Pinpoint the cell where the given text exists, returning its [X, Y] midpoint coordinate. 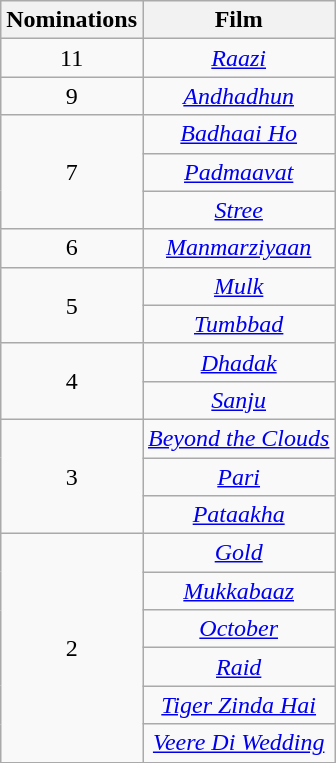
Badhaai Ho [238, 134]
Beyond the Clouds [238, 438]
Sanju [238, 400]
7 [72, 172]
9 [72, 96]
Stree [238, 210]
Tumbbad [238, 324]
Raid [238, 667]
Gold [238, 553]
3 [72, 476]
Veere Di Wedding [238, 743]
Padmaavat [238, 172]
Film [238, 20]
Dhadak [238, 362]
Mulk [238, 286]
Raazi [238, 58]
11 [72, 58]
5 [72, 305]
Tiger Zinda Hai [238, 705]
Pataakha [238, 515]
2 [72, 648]
Andhadhun [238, 96]
Manmarziyaan [238, 248]
6 [72, 248]
4 [72, 381]
October [238, 629]
Pari [238, 477]
Nominations [72, 20]
Mukkabaaz [238, 591]
